Pinpoint the cell where the given text exists, returning its [X, Y] midpoint coordinate. 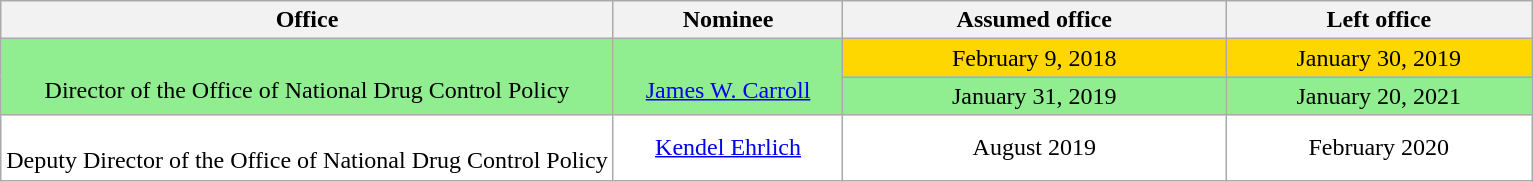
James W. Carroll [728, 77]
Director of the Office of National Drug Control Policy [307, 77]
February 9, 2018 [1034, 58]
Office [307, 20]
January 31, 2019 [1034, 96]
January 20, 2021 [1379, 96]
Left office [1379, 20]
August 2019 [1034, 148]
January 30, 2019 [1379, 58]
Kendel Ehrlich [728, 148]
Deputy Director of the Office of National Drug Control Policy [307, 148]
Assumed office [1034, 20]
Nominee [728, 20]
February 2020 [1379, 148]
